Provide the [x, y] coordinate of the cell's center where the given text is located.  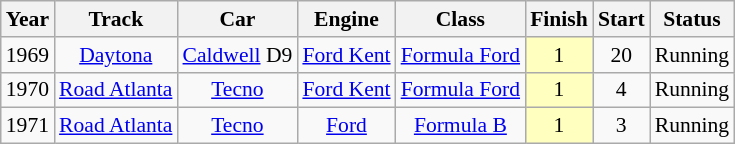
1971 [28, 126]
1969 [28, 55]
20 [622, 55]
Status [692, 19]
Finish [559, 19]
Caldwell D9 [237, 55]
Formula B [460, 126]
Start [622, 19]
Track [116, 19]
Class [460, 19]
Car [237, 19]
Daytona [116, 55]
Ford [346, 126]
3 [622, 126]
4 [622, 90]
Engine [346, 19]
1970 [28, 90]
Year [28, 19]
